Scan for the cell matching the given text and deliver its [x, y] coordinate at center. 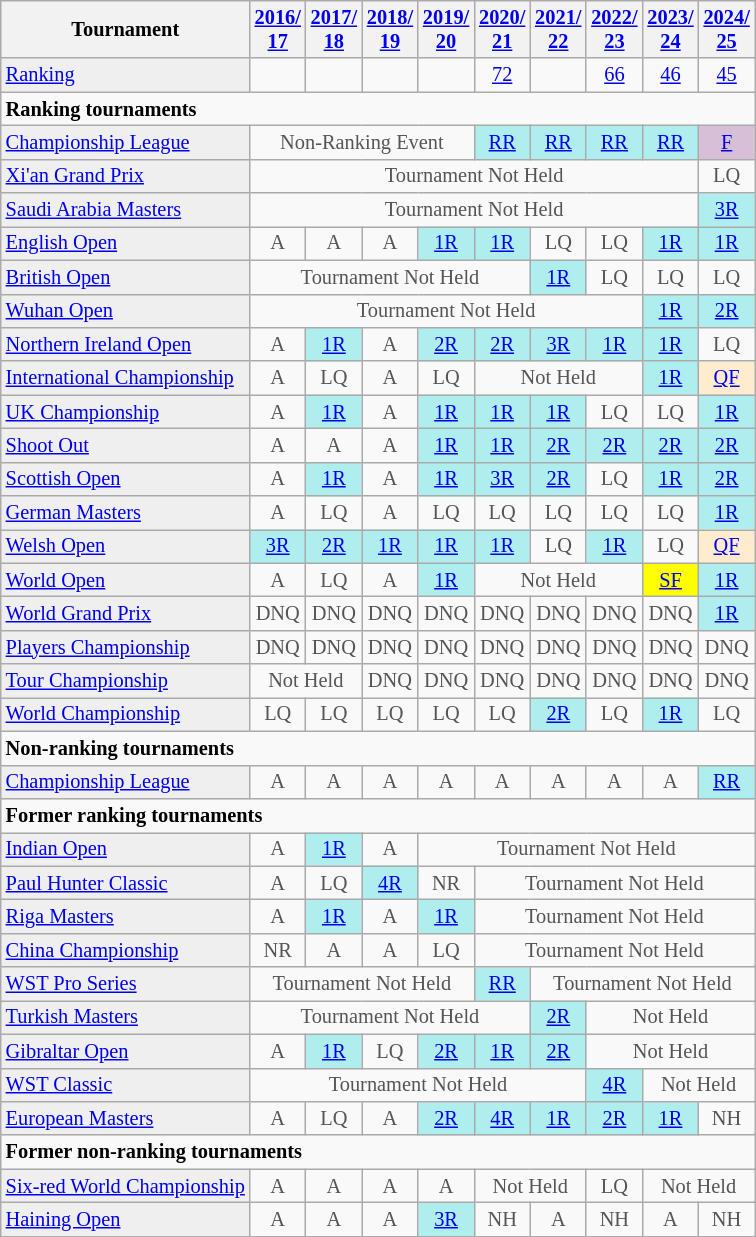
2019/20 [446, 29]
International Championship [126, 378]
Non-ranking tournaments [378, 748]
Wuhan Open [126, 311]
Gibraltar Open [126, 1051]
2021/22 [558, 29]
British Open [126, 277]
Northern Ireland Open [126, 344]
Players Championship [126, 647]
Tour Championship [126, 681]
WST Classic [126, 1085]
Welsh Open [126, 546]
Riga Masters [126, 916]
German Masters [126, 513]
Shoot Out [126, 445]
English Open [126, 243]
46 [670, 75]
F [727, 142]
Paul Hunter Classic [126, 883]
European Masters [126, 1118]
Former non-ranking tournaments [378, 1152]
72 [502, 75]
Six-red World Championship [126, 1186]
Haining Open [126, 1219]
45 [727, 75]
Ranking [126, 75]
Scottish Open [126, 479]
Turkish Masters [126, 1017]
2017/18 [334, 29]
Xi'an Grand Prix [126, 176]
World Championship [126, 714]
2018/19 [390, 29]
2020/21 [502, 29]
2023/24 [670, 29]
Former ranking tournaments [378, 815]
2022/23 [614, 29]
Tournament [126, 29]
Non-Ranking Event [362, 142]
World Open [126, 580]
2016/17 [278, 29]
UK Championship [126, 412]
66 [614, 75]
WST Pro Series [126, 984]
China Championship [126, 950]
World Grand Prix [126, 613]
Indian Open [126, 849]
2024/25 [727, 29]
SF [670, 580]
Saudi Arabia Masters [126, 210]
Ranking tournaments [378, 109]
